Detect which cell encompasses the target text, then output its [X, Y] center coordinate. 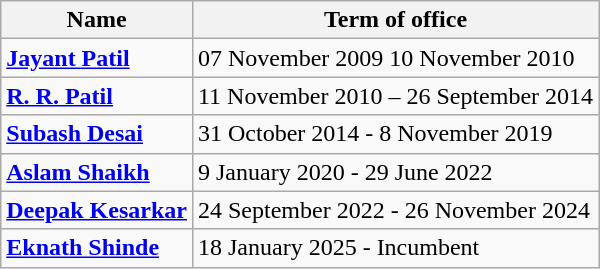
31 October 2014 - 8 November 2019 [395, 134]
Aslam Shaikh [97, 172]
07 November 2009 10 November 2010 [395, 58]
Jayant Patil [97, 58]
24 September 2022 - 26 November 2024 [395, 210]
11 November 2010 – 26 September 2014 [395, 96]
Term of office [395, 20]
9 January 2020 - 29 June 2022 [395, 172]
18 January 2025 - Incumbent [395, 248]
R. R. Patil [97, 96]
Eknath Shinde [97, 248]
Deepak Kesarkar [97, 210]
Subash Desai [97, 134]
Name [97, 20]
